From the cell containing the given text, extract its center point as [X, Y] coordinate. 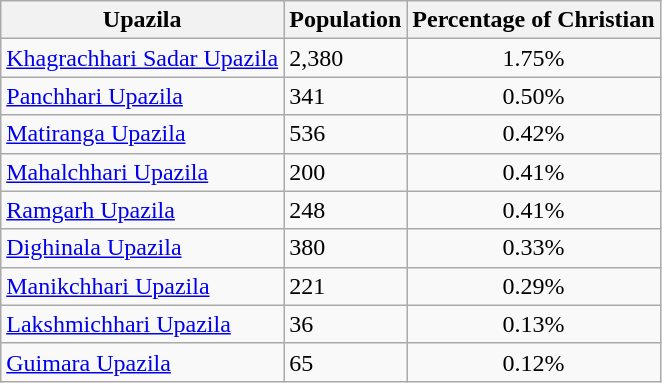
536 [346, 134]
Percentage of Christian [534, 20]
0.12% [534, 362]
Panchhari Upazila [142, 96]
0.50% [534, 96]
341 [346, 96]
0.29% [534, 286]
Mahalchhari Upazila [142, 172]
0.42% [534, 134]
0.13% [534, 324]
0.33% [534, 248]
248 [346, 210]
36 [346, 324]
221 [346, 286]
Khagrachhari Sadar Upazila [142, 58]
200 [346, 172]
380 [346, 248]
1.75% [534, 58]
Ramgarh Upazila [142, 210]
Manikchhari Upazila [142, 286]
Guimara Upazila [142, 362]
Upazila [142, 20]
2,380 [346, 58]
65 [346, 362]
Lakshmichhari Upazila [142, 324]
Population [346, 20]
Matiranga Upazila [142, 134]
Dighinala Upazila [142, 248]
